Scan for the cell matching the given text and deliver its (x, y) coordinate at center. 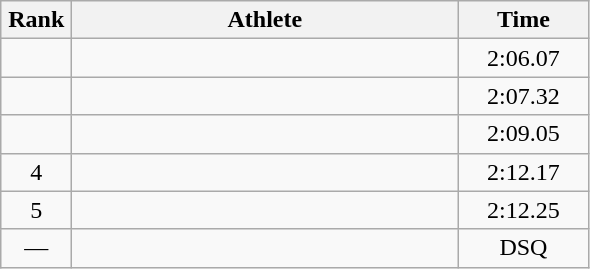
2:12.25 (524, 210)
— (36, 248)
2:06.07 (524, 58)
2:12.17 (524, 172)
4 (36, 172)
DSQ (524, 248)
Time (524, 20)
5 (36, 210)
Rank (36, 20)
2:07.32 (524, 96)
Athlete (265, 20)
2:09.05 (524, 134)
